From the cell containing the given text, extract its center point as (x, y) coordinate. 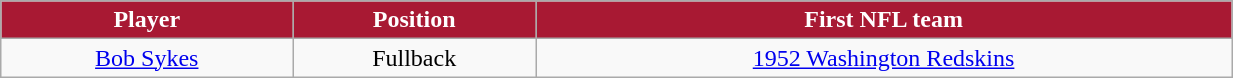
First NFL team (884, 20)
Bob Sykes (147, 58)
Fullback (414, 58)
Position (414, 20)
1952 Washington Redskins (884, 58)
Player (147, 20)
